Extract the [x, y] coordinate from the center of the cell holding the provided text.  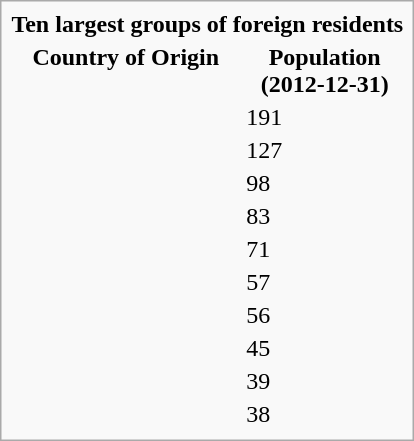
38 [325, 414]
57 [325, 282]
98 [325, 183]
Population (2012-12-31) [325, 70]
Ten largest groups of foreign residents [208, 24]
45 [325, 348]
191 [325, 117]
56 [325, 315]
39 [325, 381]
127 [325, 150]
Country of Origin [126, 70]
83 [325, 216]
71 [325, 249]
